Capture the cell that displays the provided text and extract its [X, Y] central coordinate. 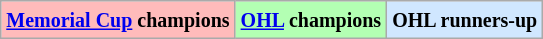
OHL champions [311, 20]
Memorial Cup champions [118, 20]
OHL runners-up [465, 20]
